Find where the given text appears and provide that cell's center as (X, Y) coordinate. 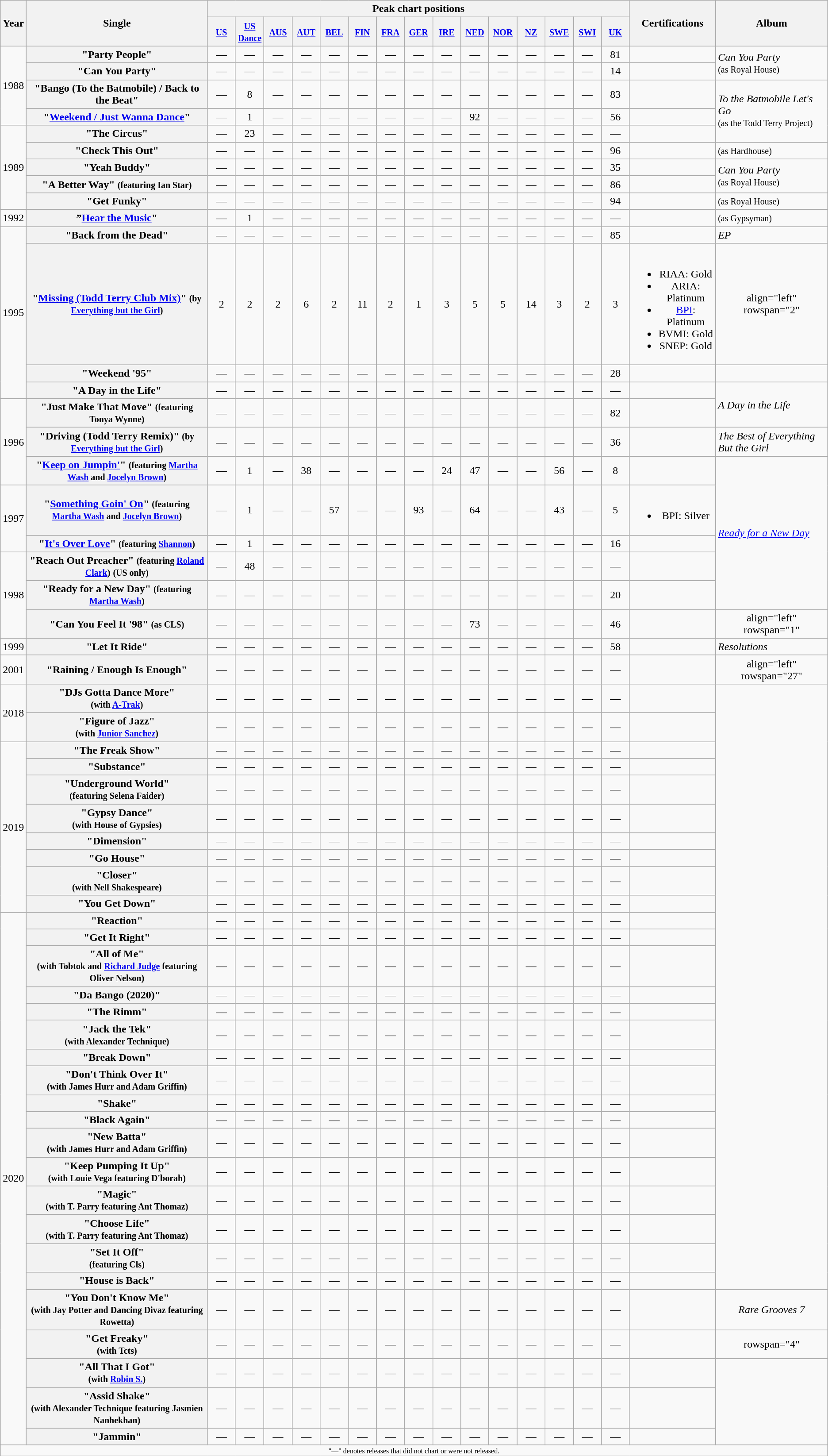
Ready for a New Day (772, 533)
93 (419, 510)
"Break Down" (117, 1057)
"The Rimm" (117, 1012)
"Reach Out Preacher" (featuring Roland Clark) (US only) (117, 566)
"Underground World" (featuring Selena Faider) (117, 790)
92 (475, 117)
"Back from the Dead" (117, 235)
(as Gypsyman) (772, 218)
73 (475, 624)
”Hear the Music" (117, 218)
"Let It Ride" (117, 647)
Certifications (672, 23)
"You Don't Know Me" (with Jay Potter and Dancing Divaz featuring Rowetta) (117, 1310)
81 (616, 54)
86 (616, 184)
"All of Me" (with Tobtok and Richard Judge featuring Oliver Nelson) (117, 966)
"Weekend '95" (117, 374)
2018 (13, 713)
"A Day in the Life" (117, 390)
16 (616, 543)
"Jack the Tek" (with Alexander Technique) (117, 1035)
57 (334, 510)
"Driving (Todd Terry Remix)" (by Everything but the Girl) (117, 442)
"Dimension" (117, 841)
82 (616, 413)
UK (616, 32)
"Shake" (117, 1103)
"—" denotes releases that did not chart or were not released. (414, 1450)
NZ (531, 32)
rowspan="4" (772, 1344)
GER (419, 32)
1992 (13, 218)
"Gypsy Dance" (with House of Gypsies) (117, 819)
"Get Funky" (117, 201)
23 (249, 134)
Single (117, 23)
Year (13, 23)
38 (306, 471)
SWI (587, 32)
2020 (13, 1179)
"A Better Way" (featuring Ian Star) (117, 184)
"Magic" (with T. Parry featuring Ant Thomaz) (117, 1200)
"Black Again" (117, 1120)
IRE (447, 32)
NED (475, 32)
94 (616, 201)
1988 (13, 86)
28 (616, 374)
2001 (13, 669)
"Raining / Enough Is Enough" (117, 669)
EP (772, 235)
1996 (13, 442)
1998 (13, 595)
To the Batmobile Let's Go (as the Todd Terry Project) (772, 111)
Peak chart positions (418, 9)
NOR (503, 32)
(as Royal House) (772, 201)
"All That I Got" (with Robin S.) (117, 1373)
"Figure of Jazz" (with Junior Sanchez) (117, 727)
47 (475, 471)
1995 (13, 312)
align="left" rowspan="1" (772, 624)
"Set It Off" (featuring Cls) (117, 1258)
Album (772, 23)
A Day in the Life (772, 404)
24 (447, 471)
"Get Freaky" (with Tcts) (117, 1344)
"Closer" (with Nell Shakespeare) (117, 881)
58 (616, 647)
BPI: Silver (672, 510)
"The Circus" (117, 134)
2019 (13, 827)
"You Get Down" (117, 904)
85 (616, 235)
96 (616, 150)
46 (616, 624)
"Reaction" (117, 921)
43 (559, 510)
"Substance" (117, 767)
BEL (334, 32)
"Party People" (117, 54)
AUT (306, 32)
align="left" rowspan="27" (772, 669)
US Dance (249, 32)
AUS (278, 32)
"Assid Shake" (with Alexander Technique featuring Jasmien Nanhekhan) (117, 1408)
1999 (13, 647)
Rare Grooves 7 (772, 1310)
"Go House" (117, 858)
"Ready for a New Day" (featuring Martha Wash) (117, 595)
6 (306, 304)
"Da Bango (2020)" (117, 995)
FIN (363, 32)
"Weekend / Just Wanna Dance" (117, 117)
36 (616, 442)
"DJs Gotta Dance More" (with A-Trak) (117, 698)
"Yeah Buddy" (117, 167)
"Don't Think Over It" (with James Hurr and Adam Griffin) (117, 1080)
The Best of Everything But the Girl (772, 442)
"Just Make That Move" (featuring Tonya Wynne) (117, 413)
"The Freak Show" (117, 750)
"Jammin" (117, 1437)
11 (363, 304)
"Check This Out" (117, 150)
"New Batta" (with James Hurr and Adam Griffin) (117, 1143)
(as Hardhouse) (772, 150)
48 (249, 566)
83 (616, 94)
"Missing (Todd Terry Club Mix)" (by Everything but the Girl) (117, 304)
US (222, 32)
RIAA: GoldARIA: PlatinumBPI: PlatinumBVMI: GoldSNEP: Gold (672, 304)
64 (475, 510)
align="left" rowspan="2" (772, 304)
"Keep on Jumpin'" (featuring Martha Wash and Jocelyn Brown) (117, 471)
"Something Goin' On" (featuring Martha Wash and Jocelyn Brown) (117, 510)
FRA (391, 32)
Resolutions (772, 647)
35 (616, 167)
"It's Over Love" (featuring Shannon) (117, 543)
"House is Back" (117, 1281)
"Keep Pumping It Up" (with Louie Vega featuring D'borah) (117, 1172)
"Choose Life" (with T. Parry featuring Ant Thomaz) (117, 1229)
"Can You Party" (117, 71)
20 (616, 595)
1989 (13, 167)
"Bango (To the Batmobile) / Back to the Beat" (117, 94)
SWE (559, 32)
1997 (13, 519)
"Can You Feel It '98" (as CLS) (117, 624)
"Get It Right" (117, 937)
